Extract the [X, Y] coordinate from the center of the cell holding the provided text.  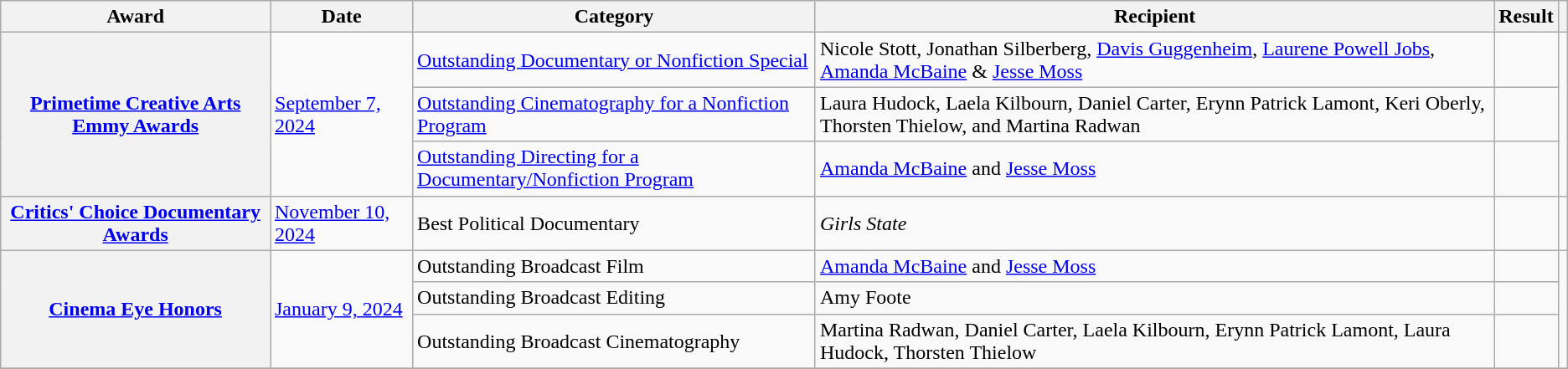
Critics' Choice Documentary Awards [136, 223]
Award [136, 17]
Result [1526, 17]
Category [615, 17]
Outstanding Directing for a Documentary/Nonfiction Program [615, 169]
Outstanding Cinematography for a Nonfiction Program [615, 114]
Nicole Stott, Jonathan Silberberg, Davis Guggenheim, Laurene Powell Jobs, Amanda McBaine & Jesse Moss [1154, 60]
Amy Foote [1154, 298]
September 7, 2024 [341, 114]
Recipient [1154, 17]
Cinema Eye Honors [136, 310]
Date [341, 17]
Best Political Documentary [615, 223]
January 9, 2024 [341, 310]
Outstanding Broadcast Editing [615, 298]
Laura Hudock, Laela Kilbourn, Daniel Carter, Erynn Patrick Lamont, Keri Oberly, Thorsten Thielow, and Martina Radwan [1154, 114]
Girls State [1154, 223]
Outstanding Documentary or Nonfiction Special [615, 60]
November 10, 2024 [341, 223]
Martina Radwan, Daniel Carter, Laela Kilbourn, Erynn Patrick Lamont, Laura Hudock, Thorsten Thielow [1154, 341]
Primetime Creative Arts Emmy Awards [136, 114]
Outstanding Broadcast Film [615, 266]
Outstanding Broadcast Cinematography [615, 341]
